Locate the cell with the specified text and output its (X, Y) center coordinate. 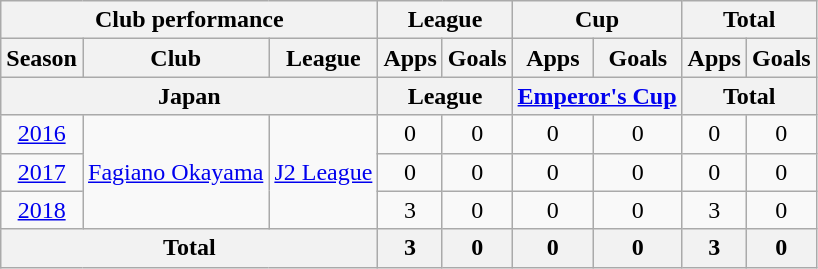
Cup (597, 20)
J2 League (324, 172)
Club performance (190, 20)
2018 (42, 210)
Emperor's Cup (597, 96)
Fagiano Okayama (175, 172)
2017 (42, 172)
2016 (42, 134)
Japan (190, 96)
Season (42, 58)
Club (175, 58)
